Return [x, y] of the center of cell containing provided text 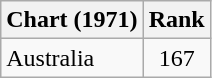
Australia [72, 58]
Chart (1971) [72, 20]
167 [176, 58]
Rank [176, 20]
